Return the (x, y) coordinate for the center point of the cell that contains the specified text.  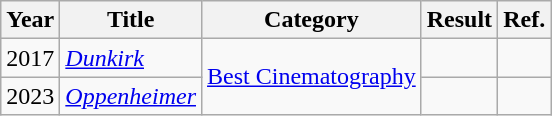
Title (131, 20)
Oppenheimer (131, 96)
2017 (30, 58)
Result (459, 20)
Ref. (524, 20)
Best Cinematography (312, 77)
Dunkirk (131, 58)
Category (312, 20)
Year (30, 20)
2023 (30, 96)
